Detect which cell encompasses the target text, then output its (X, Y) center coordinate. 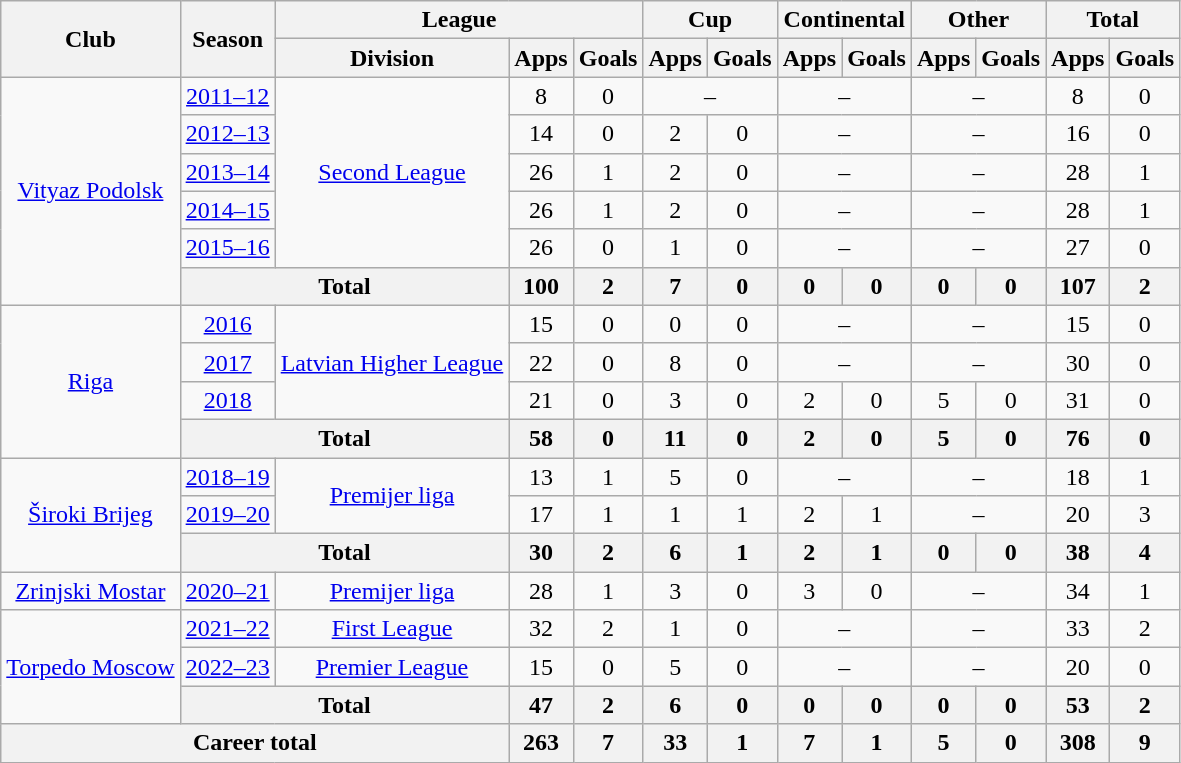
2018 (228, 400)
100 (541, 286)
Other (978, 20)
Career total (255, 743)
2022–23 (228, 667)
18 (1078, 477)
2017 (228, 362)
34 (1078, 591)
2018–19 (228, 477)
17 (541, 515)
League (459, 20)
Riga (90, 381)
9 (1145, 743)
First League (392, 629)
Premier League (392, 667)
13 (541, 477)
2016 (228, 324)
2015–16 (228, 248)
4 (1145, 553)
Club (90, 39)
31 (1078, 400)
2014–15 (228, 210)
27 (1078, 248)
Second League (392, 172)
11 (675, 438)
38 (1078, 553)
53 (1078, 705)
308 (1078, 743)
263 (541, 743)
32 (541, 629)
Season (228, 39)
2019–20 (228, 515)
Continental (844, 20)
14 (541, 134)
2020–21 (228, 591)
58 (541, 438)
22 (541, 362)
Široki Brijeg (90, 515)
21 (541, 400)
2011–12 (228, 96)
Torpedo Moscow (90, 667)
2013–14 (228, 172)
Latvian Higher League (392, 362)
107 (1078, 286)
Zrinjski Mostar (90, 591)
76 (1078, 438)
Cup (710, 20)
2012–13 (228, 134)
Division (392, 58)
47 (541, 705)
16 (1078, 134)
Vityaz Podolsk (90, 191)
2021–22 (228, 629)
